Determine the (X, Y) coordinate at the center of the cell enclosing the given text.  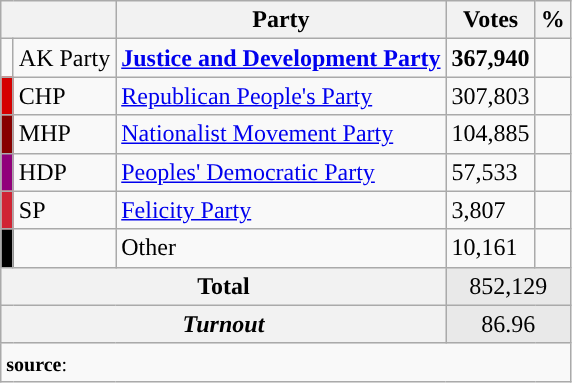
57,533 (490, 172)
MHP (64, 134)
Nationalist Movement Party (281, 134)
852,129 (508, 286)
Felicity Party (281, 210)
Republican People's Party (281, 96)
10,161 (490, 248)
Total (224, 286)
367,940 (490, 58)
AK Party (64, 58)
3,807 (490, 210)
source: (286, 362)
86.96 (508, 324)
Votes (490, 20)
HDP (64, 172)
Peoples' Democratic Party (281, 172)
Justice and Development Party (281, 58)
% (552, 20)
SP (64, 210)
104,885 (490, 134)
Turnout (224, 324)
Party (281, 20)
CHP (64, 96)
Other (281, 248)
307,803 (490, 96)
